From the cell containing the given text, extract its center point as (X, Y) coordinate. 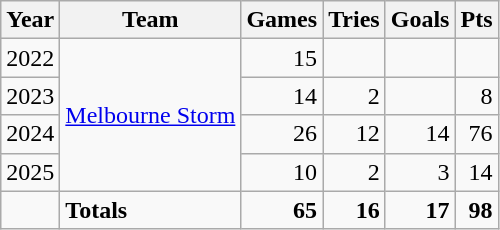
98 (476, 210)
Pts (476, 20)
16 (354, 210)
65 (282, 210)
2022 (30, 58)
8 (476, 96)
3 (420, 172)
Year (30, 20)
15 (282, 58)
Goals (420, 20)
2024 (30, 134)
Games (282, 20)
Totals (150, 210)
76 (476, 134)
17 (420, 210)
2025 (30, 172)
Team (150, 20)
Tries (354, 20)
12 (354, 134)
10 (282, 172)
2023 (30, 96)
26 (282, 134)
Melbourne Storm (150, 115)
